Identify which cell holds the provided text, then report its [x, y] central coordinate. 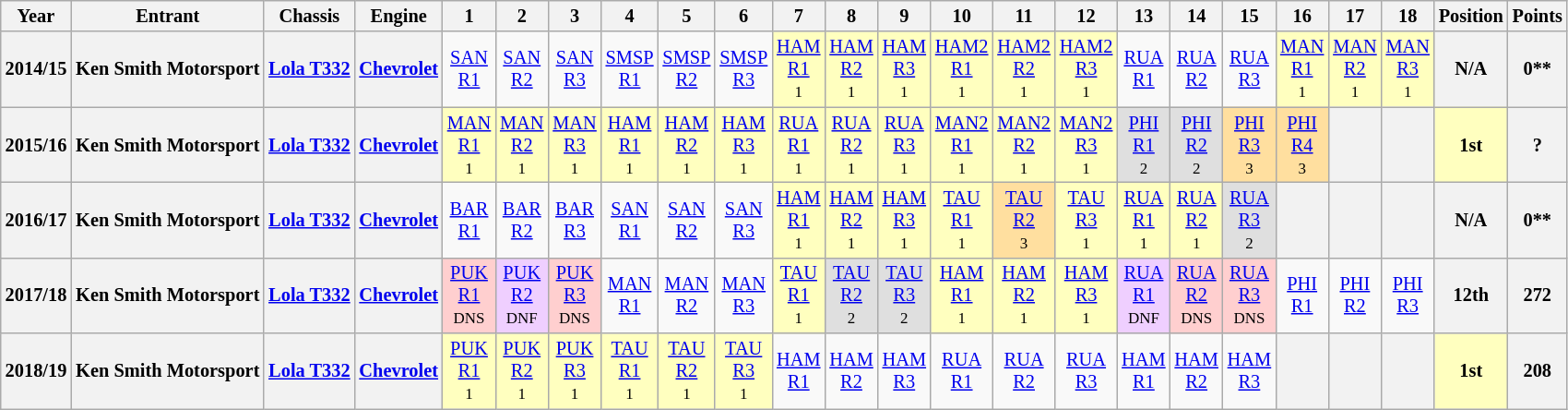
12th [1471, 295]
RUAR2 1 [850, 145]
12 [1087, 16]
MANR1 [630, 295]
PHIR3 3 [1249, 145]
2016/17 [36, 220]
208 [1538, 371]
PHIR3 [1408, 295]
HAM2R21 [1024, 69]
PHIR1 [1302, 295]
TAUR32 [904, 295]
9 [904, 16]
RUAR3DNS [1249, 295]
SMSPR3 [743, 69]
13 [1144, 16]
8 [850, 16]
MAN2R3 1 [1087, 145]
? [1538, 145]
BARR2 [522, 220]
Entrant [168, 16]
BARR3 [574, 220]
PUKR3DNS [574, 295]
10 [961, 16]
RUAR21 [1197, 220]
PUKR1DNS [469, 295]
SMSPR1 [630, 69]
2017/18 [36, 295]
RUAR1 1 [799, 145]
MANR3 [743, 295]
272 [1538, 295]
Engine [398, 16]
17 [1354, 16]
MAN2R2 1 [1024, 145]
MANR2 [686, 295]
RUAR3 1 [904, 145]
RUAR2DNS [1197, 295]
5 [686, 16]
HAM2R31 [1087, 69]
Position [1471, 16]
MAN2R1 1 [961, 145]
PUKR11 [469, 371]
4 [630, 16]
RUAR1DNF [1144, 295]
6 [743, 16]
16 [1302, 16]
PUKR21 [522, 371]
2018/19 [36, 371]
2014/15 [36, 69]
15 [1249, 16]
3 [574, 16]
Points [1538, 16]
Year [36, 16]
RUAR11 [1144, 220]
14 [1197, 16]
PHIR2 2 [1197, 145]
SMSPR2 [686, 69]
RUAR32 [1249, 220]
7 [799, 16]
1 [469, 16]
18 [1408, 16]
2015/16 [36, 145]
TAUR21 [686, 371]
PUKR31 [574, 371]
PHIR1 2 [1144, 145]
BARR1 [469, 220]
PUKR2DNF [522, 295]
PHIR2 [1354, 295]
11 [1024, 16]
HAM2R11 [961, 69]
PHIR4 3 [1302, 145]
Chassis [309, 16]
2 [522, 16]
TAUR22 [850, 295]
TAUR23 [1024, 220]
